Extract the (x, y) coordinate from the center of the cell holding the provided text.  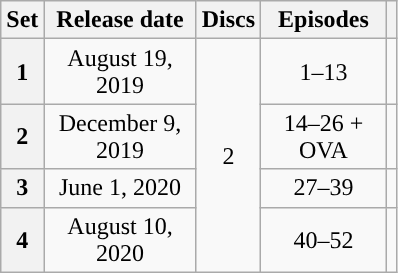
June 1, 2020 (120, 188)
3 (22, 188)
August 10, 2020 (120, 240)
Set (22, 20)
August 19, 2019 (120, 72)
14–26 + OVA (324, 136)
Discs (228, 20)
27–39 (324, 188)
December 9, 2019 (120, 136)
1 (22, 72)
Release date (120, 20)
1–13 (324, 72)
40–52 (324, 240)
4 (22, 240)
Episodes (324, 20)
